Find where the given text appears and provide that cell's center as (X, Y) coordinate. 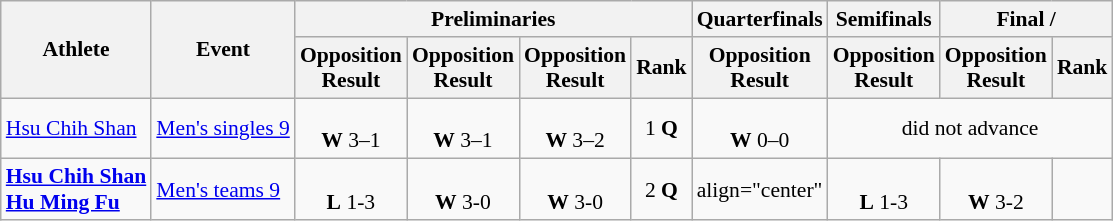
Event (223, 50)
Men's teams 9 (223, 190)
2 Q (662, 190)
Men's singles 9 (223, 128)
Preliminaries (494, 19)
Semifinals (884, 19)
1 Q (662, 128)
W 0–0 (760, 128)
Hsu Chih Shan Hu Ming Fu (76, 190)
W 3-2 (996, 190)
Final / (1026, 19)
align="center" (760, 190)
Athlete (76, 50)
W 3–2 (575, 128)
Quarterfinals (760, 19)
did not advance (970, 128)
Hsu Chih Shan (76, 128)
